Extract the [X, Y] coordinate from the center of the cell holding the provided text.  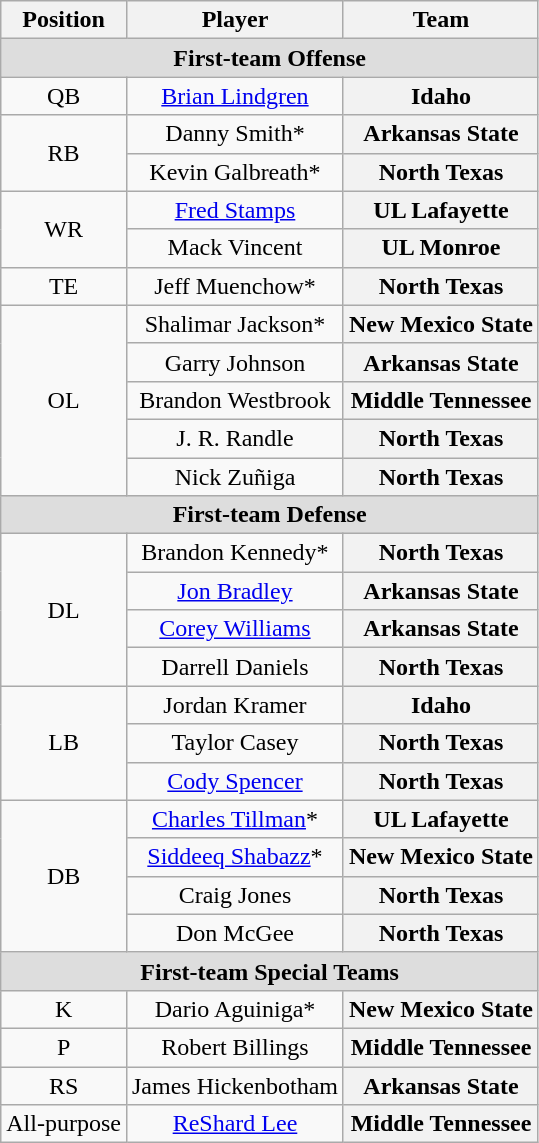
Brandon Kennedy* [234, 553]
First-team Offense [270, 58]
Jordan Kramer [234, 705]
Charles Tillman* [234, 819]
Garry Johnson [234, 362]
Dario Aguiniga* [234, 1009]
Position [64, 20]
Nick Zuñiga [234, 477]
Darrell Daniels [234, 667]
P [64, 1047]
Kevin Galbreath* [234, 172]
James Hickenbotham [234, 1085]
Jon Bradley [234, 591]
RB [64, 153]
RS [64, 1085]
Team [440, 20]
Shalimar Jackson* [234, 324]
QB [64, 96]
Craig Jones [234, 895]
DB [64, 876]
LB [64, 743]
DL [64, 610]
Siddeeq Shabazz* [234, 857]
First-team Defense [270, 515]
Brandon Westbrook [234, 400]
Mack Vincent [234, 248]
First-team Special Teams [270, 971]
UL Monroe [440, 248]
WR [64, 229]
Robert Billings [234, 1047]
Corey Williams [234, 629]
Cody Spencer [234, 781]
J. R. Randle [234, 438]
Player [234, 20]
Fred Stamps [234, 210]
Don McGee [234, 933]
Danny Smith* [234, 134]
ReShard Lee [234, 1124]
OL [64, 400]
TE [64, 286]
All-purpose [64, 1124]
Taylor Casey [234, 743]
Jeff Muenchow* [234, 286]
Brian Lindgren [234, 96]
K [64, 1009]
